Determine the (x, y) coordinate at the center of the cell enclosing the given text.  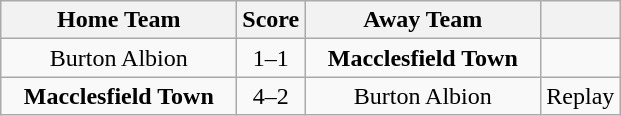
Away Team (423, 20)
1–1 (271, 58)
Home Team (119, 20)
4–2 (271, 96)
Replay (580, 96)
Score (271, 20)
